Find where the given text appears and provide that cell's center as [X, Y] coordinate. 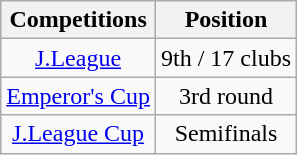
J.League Cup [78, 134]
3rd round [226, 96]
J.League [78, 58]
Semifinals [226, 134]
9th / 17 clubs [226, 58]
Competitions [78, 20]
Position [226, 20]
Emperor's Cup [78, 96]
